Pinpoint the cell where the given text exists, returning its [X, Y] midpoint coordinate. 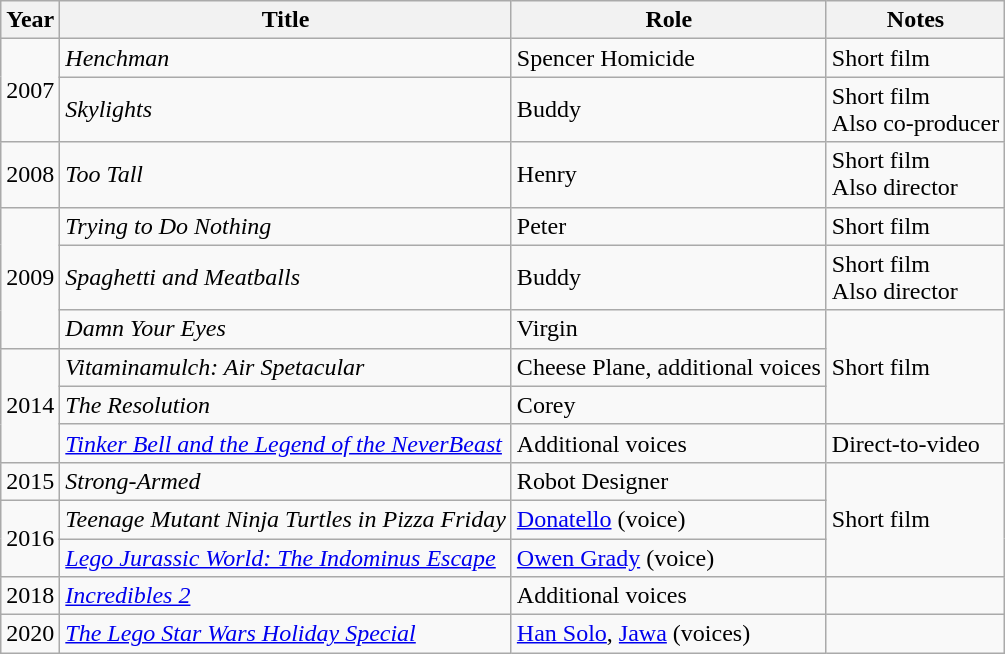
Henchman [286, 58]
Lego Jurassic World: The Indominus Escape [286, 557]
Vitaminamulch: Air Spetacular [286, 367]
Notes [915, 20]
Han Solo, Jawa (voices) [668, 634]
Title [286, 20]
Tinker Bell and the Legend of the NeverBeast [286, 443]
Short filmAlso co-producer [915, 110]
2015 [30, 481]
Corey [668, 405]
Robot Designer [668, 481]
2009 [30, 278]
2007 [30, 90]
Spaghetti and Meatballs [286, 278]
Henry [668, 174]
Spencer Homicide [668, 58]
Role [668, 20]
Direct-to-video [915, 443]
2016 [30, 538]
The Lego Star Wars Holiday Special [286, 634]
Teenage Mutant Ninja Turtles in Pizza Friday [286, 519]
Virgin [668, 329]
The Resolution [286, 405]
Damn Your Eyes [286, 329]
Donatello (voice) [668, 519]
Year [30, 20]
Incredibles 2 [286, 596]
Too Tall [286, 174]
2020 [30, 634]
2018 [30, 596]
Trying to Do Nothing [286, 226]
2014 [30, 405]
Peter [668, 226]
Strong-Armed [286, 481]
Owen Grady (voice) [668, 557]
Cheese Plane, additional voices [668, 367]
2008 [30, 174]
Skylights [286, 110]
